Locate the cell with the specified text and output its (X, Y) center coordinate. 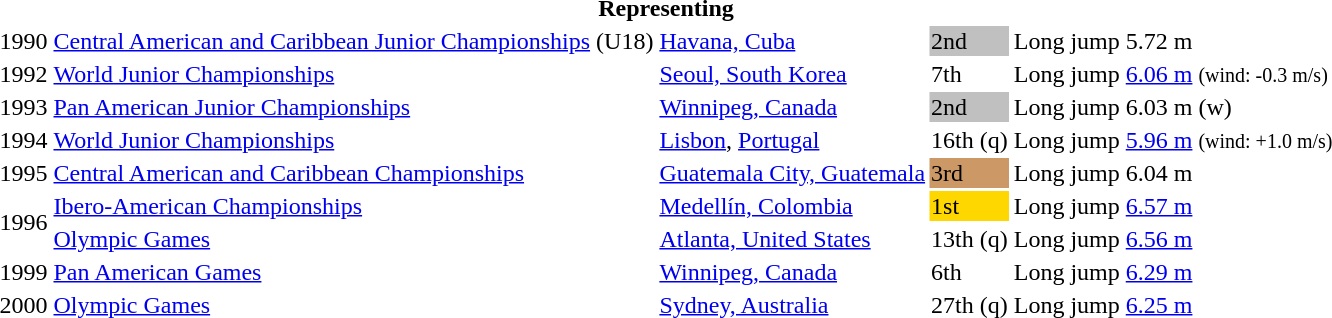
Central American and Caribbean Junior Championships (U18) (354, 41)
Central American and Caribbean Championships (354, 173)
Guatemala City, Guatemala (792, 173)
1st (970, 206)
7th (970, 74)
Pan American Games (354, 272)
Atlanta, United States (792, 239)
6th (970, 272)
3rd (970, 173)
Pan American Junior Championships (354, 107)
16th (q) (970, 140)
13th (q) (970, 239)
Havana, Cuba (792, 41)
Lisbon, Portugal (792, 140)
Medellín, Colombia (792, 206)
Olympic Games (354, 239)
Seoul, South Korea (792, 74)
Ibero-American Championships (354, 206)
